Detect which cell encompasses the target text, then output its [x, y] center coordinate. 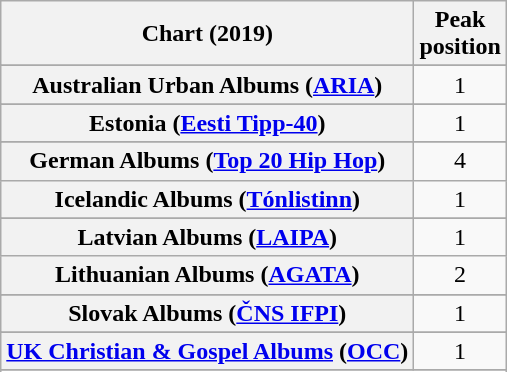
4 [460, 161]
Chart (2019) [208, 34]
Australian Urban Albums (ARIA) [208, 85]
Slovak Albums (ČNS IFPI) [208, 313]
UK Christian & Gospel Albums (OCC) [208, 351]
Peakposition [460, 34]
Lithuanian Albums (AGATA) [208, 275]
Estonia (Eesti Tipp-40) [208, 123]
German Albums (Top 20 Hip Hop) [208, 161]
Latvian Albums (LAIPA) [208, 237]
2 [460, 275]
Icelandic Albums (Tónlistinn) [208, 199]
